Search for the cell housing the specified text and yield its (X, Y) center coordinate. 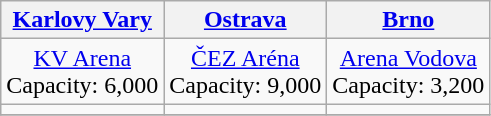
Brno (408, 20)
Karlovy Vary (82, 20)
KV ArenaCapacity: 6,000 (82, 72)
Ostrava (246, 20)
Arena VodovaCapacity: 3,200 (408, 72)
ČEZ ArénaCapacity: 9,000 (246, 72)
